Find where the given text appears and provide that cell's center as [X, Y] coordinate. 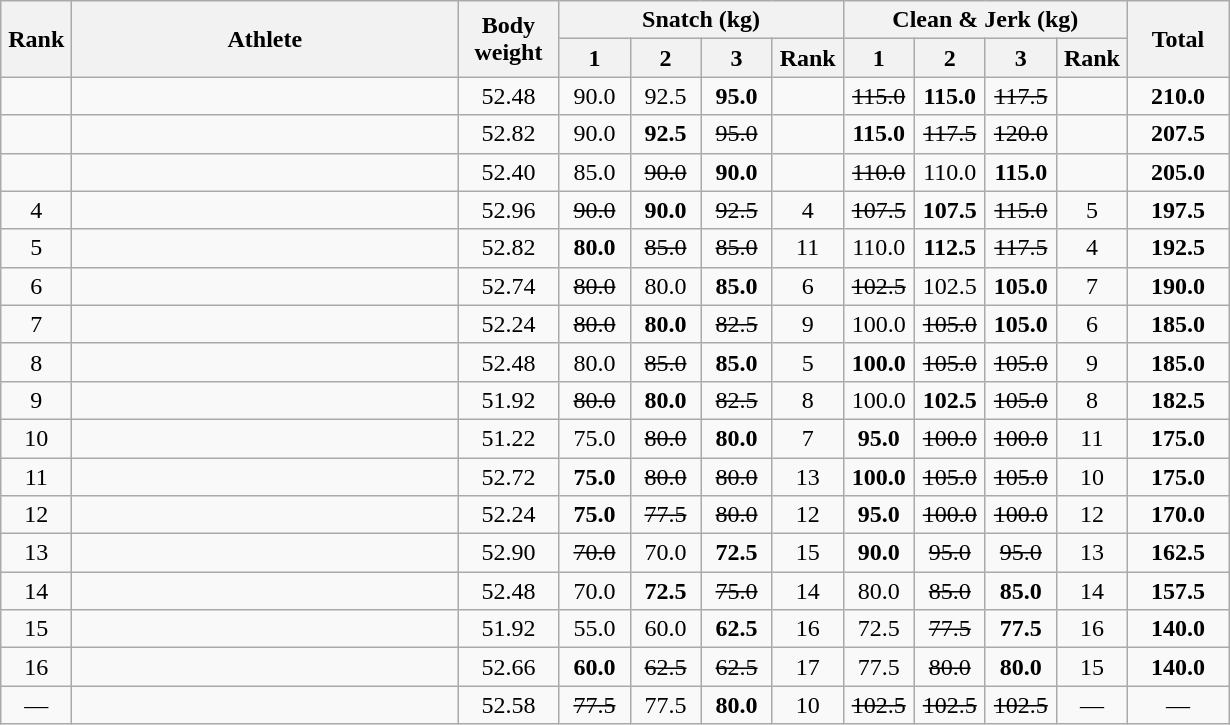
170.0 [1178, 515]
52.58 [508, 705]
162.5 [1178, 553]
197.5 [1178, 210]
192.5 [1178, 248]
52.72 [508, 477]
52.74 [508, 286]
17 [808, 667]
Body weight [508, 39]
207.5 [1178, 134]
Total [1178, 39]
52.96 [508, 210]
52.90 [508, 553]
Athlete [265, 39]
Snatch (kg) [701, 20]
210.0 [1178, 96]
157.5 [1178, 591]
190.0 [1178, 286]
52.66 [508, 667]
52.40 [508, 172]
Clean & Jerk (kg) [985, 20]
112.5 [950, 248]
205.0 [1178, 172]
55.0 [594, 629]
51.22 [508, 438]
182.5 [1178, 400]
120.0 [1020, 134]
